Detect which cell encompasses the target text, then output its [x, y] center coordinate. 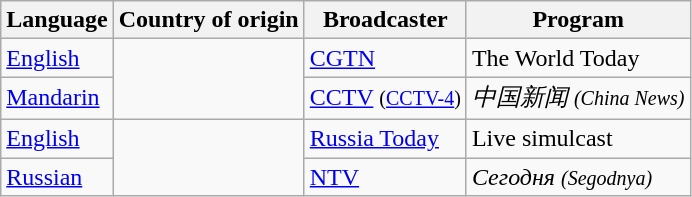
Russia Today [385, 138]
Сегодня (Segodnya) [578, 177]
CGTN [385, 58]
Live simulcast [578, 138]
NTV [385, 177]
中国新闻 (China News) [578, 98]
Mandarin [57, 98]
Country of origin [208, 20]
Russian [57, 177]
Program [578, 20]
Broadcaster [385, 20]
Language [57, 20]
CCTV (CCTV-4) [385, 98]
The World Today [578, 58]
